Capture the cell that displays the provided text and extract its (X, Y) central coordinate. 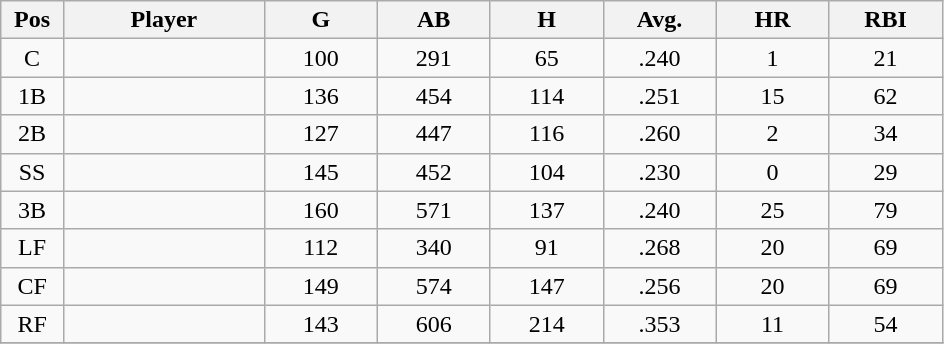
29 (886, 172)
1B (32, 96)
.353 (660, 324)
.260 (660, 134)
3B (32, 210)
Avg. (660, 20)
214 (546, 324)
.256 (660, 286)
104 (546, 172)
454 (434, 96)
H (546, 20)
606 (434, 324)
452 (434, 172)
116 (546, 134)
LF (32, 248)
34 (886, 134)
127 (320, 134)
160 (320, 210)
.230 (660, 172)
1 (772, 58)
447 (434, 134)
145 (320, 172)
SS (32, 172)
137 (546, 210)
340 (434, 248)
0 (772, 172)
.268 (660, 248)
HR (772, 20)
2 (772, 134)
Pos (32, 20)
291 (434, 58)
11 (772, 324)
CF (32, 286)
RBI (886, 20)
62 (886, 96)
79 (886, 210)
21 (886, 58)
149 (320, 286)
25 (772, 210)
2B (32, 134)
114 (546, 96)
54 (886, 324)
Player (164, 20)
G (320, 20)
65 (546, 58)
143 (320, 324)
136 (320, 96)
AB (434, 20)
RF (32, 324)
112 (320, 248)
100 (320, 58)
C (32, 58)
15 (772, 96)
.251 (660, 96)
91 (546, 248)
147 (546, 286)
571 (434, 210)
574 (434, 286)
